Capture the cell that displays the provided text and extract its (x, y) central coordinate. 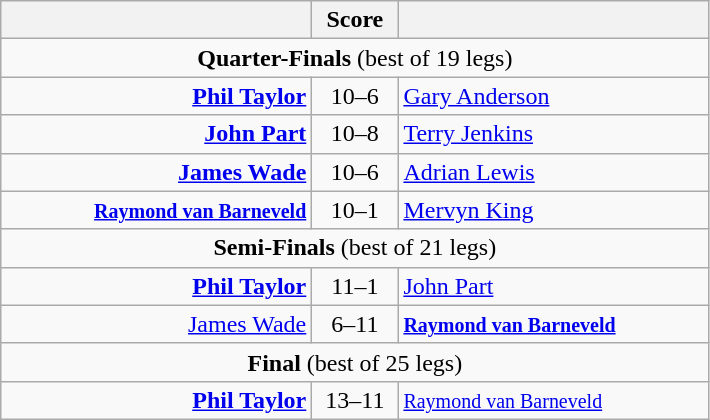
Score (355, 20)
Quarter-Finals (best of 19 legs) (355, 58)
Terry Jenkins (554, 134)
Gary Anderson (554, 96)
Semi-Finals (best of 21 legs) (355, 248)
10–8 (355, 134)
10–1 (355, 210)
Mervyn King (554, 210)
Adrian Lewis (554, 172)
6–11 (355, 324)
11–1 (355, 286)
Final (best of 25 legs) (355, 362)
13–11 (355, 400)
